Capture the cell that displays the provided text and extract its [X, Y] central coordinate. 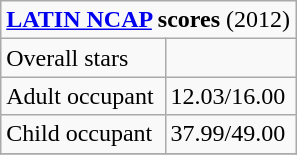
Overall stars [83, 58]
37.99/49.00 [230, 134]
Adult occupant [83, 96]
LATIN NCAP scores (2012) [148, 20]
Child occupant [83, 134]
12.03/16.00 [230, 96]
